Locate the cell with the specified text and output its (x, y) center coordinate. 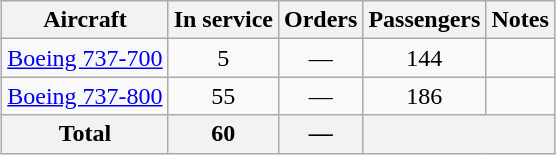
Orders (320, 20)
Boeing 737-800 (85, 96)
144 (424, 58)
60 (223, 134)
Notes (520, 20)
5 (223, 58)
In service (223, 20)
Aircraft (85, 20)
Boeing 737-700 (85, 58)
55 (223, 96)
Total (85, 134)
Passengers (424, 20)
186 (424, 96)
